Detect which cell encompasses the target text, then output its [X, Y] center coordinate. 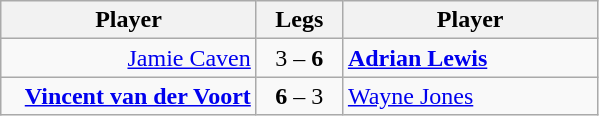
Wayne Jones [470, 96]
Adrian Lewis [470, 58]
3 – 6 [299, 58]
Jamie Caven [129, 58]
Vincent van der Voort [129, 96]
6 – 3 [299, 96]
Legs [299, 20]
